Determine the (x, y) coordinate at the center of the cell enclosing the given text.  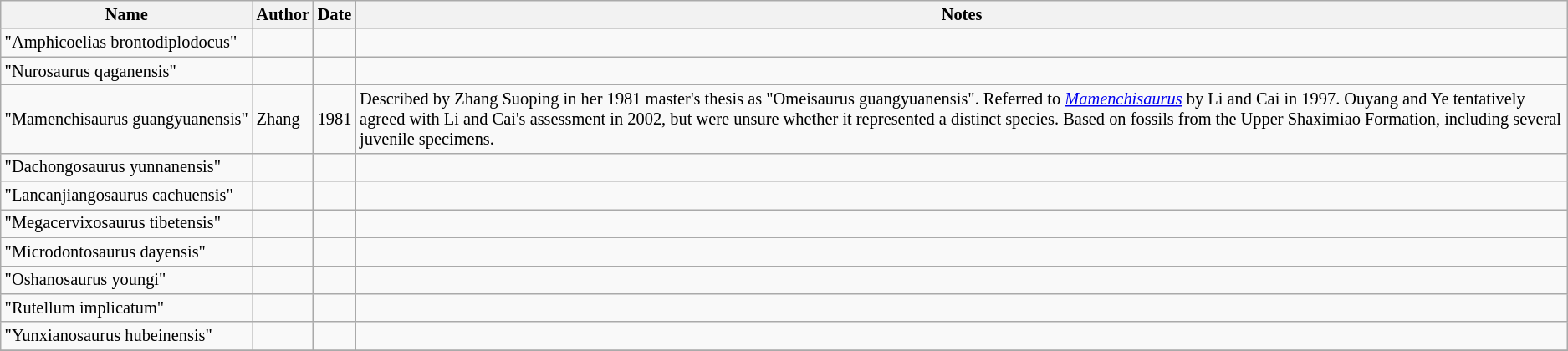
"Dachongosaurus yunnanensis" (127, 167)
"Microdontosaurus dayensis" (127, 252)
"Nurosaurus qaganensis" (127, 71)
"Oshanosaurus youngi" (127, 280)
Date (335, 14)
"Lancanjiangosaurus cachuensis" (127, 196)
Notes (962, 14)
"Mamenchisaurus guangyuanensis" (127, 119)
Zhang (283, 119)
1981 (335, 119)
Author (283, 14)
"Rutellum implicatum" (127, 308)
"Megacervixosaurus tibetensis" (127, 223)
Name (127, 14)
"Yunxianosaurus hubeinensis" (127, 336)
"Amphicoelias brontodiplodocus" (127, 43)
